Determine the [x, y] coordinate at the center of the cell enclosing the given text.  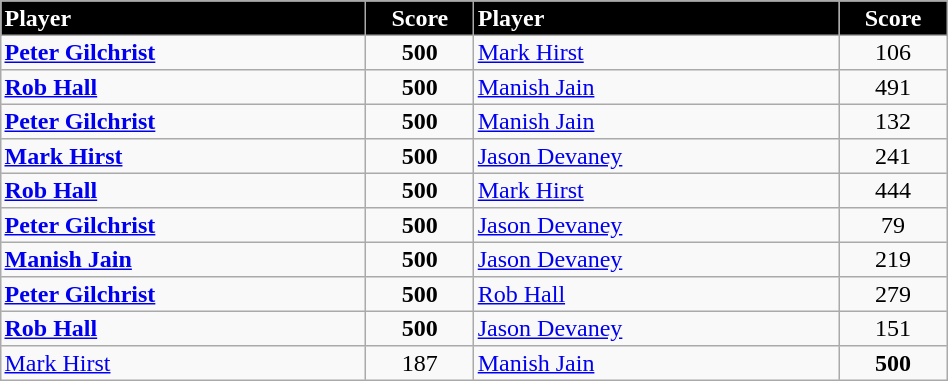
187 [420, 363]
219 [893, 259]
79 [893, 225]
132 [893, 121]
151 [893, 328]
444 [893, 190]
241 [893, 156]
106 [893, 52]
279 [893, 294]
491 [893, 87]
